Determine the [X, Y] coordinate at the center of the cell enclosing the given text.  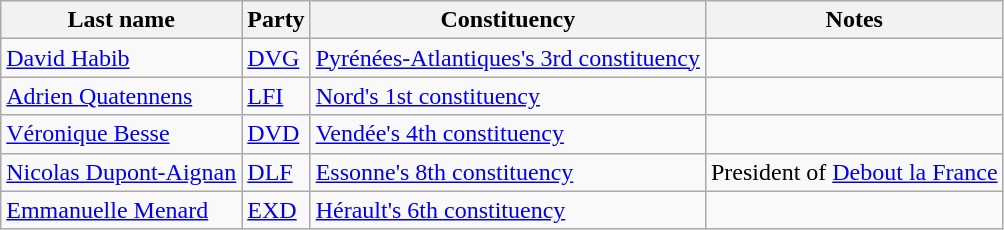
Notes [854, 20]
Constituency [508, 20]
Véronique Besse [122, 134]
Adrien Quatennens [122, 96]
EXD [276, 210]
Emmanuelle Menard [122, 210]
Hérault's 6th constituency [508, 210]
LFI [276, 96]
Pyrénées-Atlantiques's 3rd constituency [508, 58]
Vendée's 4th constituency [508, 134]
DLF [276, 172]
David Habib [122, 58]
Last name [122, 20]
Essonne's 8th constituency [508, 172]
DVD [276, 134]
Party [276, 20]
DVG [276, 58]
Nicolas Dupont-Aignan [122, 172]
Nord's 1st constituency [508, 96]
President of Debout la France [854, 172]
